Return (x, y) of the center of cell containing provided text 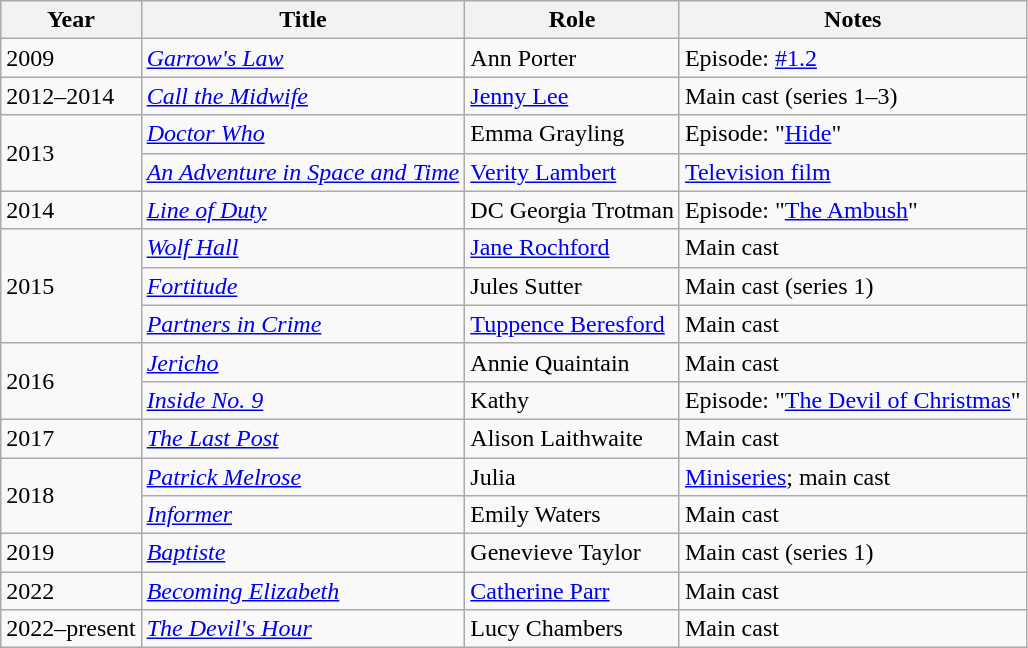
2018 (71, 496)
Miniseries; main cast (852, 477)
2009 (71, 58)
Title (303, 20)
Year (71, 20)
Doctor Who (303, 134)
Genevieve Taylor (572, 553)
DC Georgia Trotman (572, 210)
The Devil's Hour (303, 629)
2017 (71, 438)
2015 (71, 286)
2014 (71, 210)
Jules Sutter (572, 286)
Ann Porter (572, 58)
Baptiste (303, 553)
Garrow's Law (303, 58)
Verity Lambert (572, 172)
Wolf Hall (303, 248)
Fortitude (303, 286)
Notes (852, 20)
Patrick Melrose (303, 477)
The Last Post (303, 438)
Jenny Lee (572, 96)
Television film (852, 172)
Julia (572, 477)
Episode: "The Devil of Christmas" (852, 400)
Becoming Elizabeth (303, 591)
Jericho (303, 362)
Jane Rochford (572, 248)
Line of Duty (303, 210)
2019 (71, 553)
Tuppence Beresford (572, 324)
Inside No. 9 (303, 400)
2022 (71, 591)
Emma Grayling (572, 134)
2013 (71, 153)
Partners in Crime (303, 324)
Alison Laithwaite (572, 438)
Catherine Parr (572, 591)
Annie Quaintain (572, 362)
Call the Midwife (303, 96)
Episode: #1.2 (852, 58)
Kathy (572, 400)
2016 (71, 381)
Episode: "Hide" (852, 134)
Emily Waters (572, 515)
Lucy Chambers (572, 629)
2012–2014 (71, 96)
Episode: "The Ambush" (852, 210)
Informer (303, 515)
Role (572, 20)
An Adventure in Space and Time (303, 172)
Main cast (series 1–3) (852, 96)
2022–present (71, 629)
